Locate the cell with the specified text and output its [x, y] center coordinate. 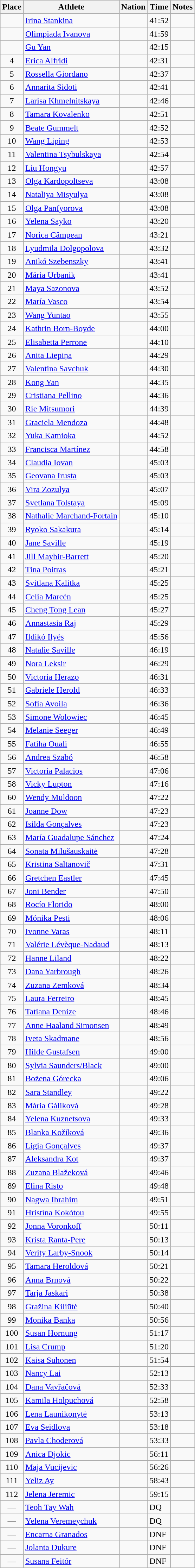
36 [12, 489]
46:55 [159, 744]
74 [12, 985]
Yelena Kuznetsova [71, 1119]
76 [12, 1012]
109 [12, 1454]
Liu Hongyu [71, 168]
Fatiha Ouali [71, 744]
Place [12, 7]
Gražina Kiliūtė [71, 1306]
Nora Leksir [71, 663]
46:29 [159, 663]
45:10 [159, 516]
9 [12, 127]
53:13 [159, 1413]
48:26 [159, 971]
44:10 [159, 342]
Notes [183, 7]
Melanie Seeger [71, 730]
44:39 [159, 409]
Elisabetta Perrone [71, 342]
44:48 [159, 422]
25 [12, 342]
92 [12, 1226]
Tamara Heroldová [71, 1266]
56 [12, 757]
52:58 [159, 1400]
62 [12, 824]
Kathrin Born-Boyde [71, 328]
49:28 [159, 1106]
Victoria Herazo [71, 677]
43:55 [159, 315]
Jane Saville [71, 543]
47:22 [159, 797]
32 [12, 436]
49:48 [159, 1186]
49:06 [159, 1079]
67 [12, 891]
103 [12, 1373]
45:20 [159, 556]
Kristina Saltanovič [71, 864]
29 [12, 396]
Hilde Gustafsen [71, 1052]
68 [12, 905]
64 [12, 851]
Mária Gáliková [71, 1106]
108 [12, 1440]
13 [12, 181]
48:00 [159, 905]
44:36 [159, 396]
Pavla Choderová [71, 1440]
María Vasco [71, 302]
47:06 [159, 770]
102 [12, 1360]
6 [12, 87]
52 [12, 704]
49:33 [159, 1119]
60 [12, 797]
85 [12, 1132]
42:41 [159, 87]
50:40 [159, 1306]
48:22 [159, 958]
Isilda Gonçalves [71, 824]
Jill Maybir-Barrett [71, 556]
45:29 [159, 623]
42:57 [159, 168]
42:52 [159, 127]
50:11 [159, 1226]
87 [12, 1159]
42:46 [159, 101]
Hanne Liland [71, 958]
43:54 [159, 302]
Svetlana Tolstaya [71, 503]
46:19 [159, 650]
Maja Vucijevic [71, 1467]
48:46 [159, 1012]
Maya Sazonova [71, 288]
Annastasia Raj [71, 623]
46:36 [159, 704]
Vira Zozulya [71, 489]
48:34 [159, 985]
107 [12, 1427]
45:09 [159, 503]
66 [12, 878]
Susana Feitór [71, 1561]
Rocío Florido [71, 905]
45:07 [159, 489]
Ivonne Varas [71, 931]
Ildikó Ilyés [71, 637]
Francisca Martínez [71, 449]
52:33 [159, 1387]
49:22 [159, 1092]
40 [12, 543]
Aleksandra Kot [71, 1159]
110 [12, 1467]
54 [12, 730]
37 [12, 503]
Cristiana Pellino [71, 396]
49:46 [159, 1172]
27 [12, 369]
112 [12, 1494]
Yeliz Ay [71, 1481]
41:59 [159, 34]
42:31 [159, 61]
16 [12, 221]
79 [12, 1052]
Sofia Avoila [71, 704]
Susan Hornung [71, 1333]
104 [12, 1387]
Joanne Dow [71, 811]
42:51 [159, 114]
53:18 [159, 1427]
45:27 [159, 610]
Kong Yan [71, 382]
71 [12, 945]
50:13 [159, 1239]
69 [12, 918]
61 [12, 811]
22 [12, 302]
Lena Launikonytė [71, 1413]
46:33 [159, 690]
Wang Yuntao [71, 315]
49:51 [159, 1199]
81 [12, 1079]
50:38 [159, 1293]
44:30 [159, 369]
Sylvia Saunders/Black [71, 1065]
35 [12, 476]
María Guadalupe Sánchez [71, 838]
Gretchen Eastler [71, 878]
30 [12, 409]
57 [12, 770]
14 [12, 195]
Jonna Voronkoff [71, 1226]
38 [12, 516]
Anne Haaland Simonsen [71, 1025]
15 [12, 208]
Tarja Jaskari [71, 1293]
Teoh Tay Wah [71, 1507]
84 [12, 1119]
47:31 [159, 864]
101 [12, 1347]
Verity Larby-Snook [71, 1253]
45:21 [159, 569]
44:52 [159, 436]
Olga Panfyorova [71, 208]
42:54 [159, 154]
8 [12, 114]
47:24 [159, 838]
42:15 [159, 47]
Wang Liping [71, 141]
44 [12, 597]
52:13 [159, 1373]
44:00 [159, 328]
11 [12, 154]
58:43 [159, 1481]
42:53 [159, 141]
Beate Gummelt [71, 127]
65 [12, 864]
Anna Brnová [71, 1280]
56:11 [159, 1454]
17 [12, 235]
50:22 [159, 1280]
Bożena Górecka [71, 1079]
Sonata Milušauskaitė [71, 851]
49:55 [159, 1213]
Anikó Szebenszky [71, 262]
48:45 [159, 998]
Nagwa Ibrahim [71, 1199]
73 [12, 971]
50:21 [159, 1266]
Yelena Veremeychuk [71, 1521]
Mónika Pesti [71, 918]
43:21 [159, 235]
Valentina Savchuk [71, 369]
Simone Wolowiec [71, 717]
44:58 [159, 449]
88 [12, 1172]
63 [12, 838]
48:49 [159, 1025]
51:54 [159, 1360]
50:56 [159, 1320]
99 [12, 1320]
Nataliya Misyulya [71, 195]
86 [12, 1146]
Monika Banka [71, 1320]
Erica Alfridi [71, 61]
43:32 [159, 248]
Tatiana Denize [71, 1012]
Rossella Giordano [71, 74]
34 [12, 462]
Cheng Tong Lean [71, 610]
82 [12, 1092]
48:06 [159, 918]
Norica Câmpean [71, 235]
106 [12, 1413]
39 [12, 529]
Ligia Gonçalves [71, 1146]
Victoria Palacios [71, 770]
43 [12, 583]
56:26 [159, 1467]
41 [12, 556]
Athlete [71, 7]
51 [12, 690]
Nancy Lai [71, 1373]
46:49 [159, 730]
47:28 [159, 851]
49 [12, 663]
Time [159, 7]
51:17 [159, 1333]
43:20 [159, 221]
Blanka Kožíková [71, 1132]
45:19 [159, 543]
Iveta Skadmane [71, 1039]
Jolanta Dukure [71, 1548]
Valérie Lévèque-Nadaud [71, 945]
Yuka Kamioka [71, 436]
80 [12, 1065]
44:35 [159, 382]
48:56 [159, 1039]
47:45 [159, 878]
46:31 [159, 677]
42 [12, 569]
Nation [133, 7]
95 [12, 1266]
45 [12, 610]
58 [12, 784]
Ryoko Sakakura [71, 529]
83 [12, 1106]
46 [12, 623]
10 [12, 141]
70 [12, 931]
Geovana Irusta [71, 476]
90 [12, 1199]
Anita Liepiņa [71, 355]
41:52 [159, 20]
Joni Bender [71, 891]
50:14 [159, 1253]
43:52 [159, 288]
Dana Yarbrough [71, 971]
97 [12, 1293]
18 [12, 248]
21 [12, 288]
91 [12, 1213]
Rie Mitsumori [71, 409]
23 [12, 315]
Gabriele Herold [71, 690]
42:37 [159, 74]
Krista Ranta-Pere [71, 1239]
48:13 [159, 945]
Hristína Kokótou [71, 1213]
Yelena Sayko [71, 221]
31 [12, 422]
Celia Marcén [71, 597]
105 [12, 1400]
26 [12, 355]
Graciela Mendoza [71, 422]
72 [12, 958]
47:50 [159, 891]
48:11 [159, 931]
111 [12, 1481]
Kaisa Suhonen [71, 1360]
51:20 [159, 1347]
Kamila Holpuchová [71, 1400]
5 [12, 74]
93 [12, 1239]
53:33 [159, 1440]
7 [12, 101]
Tamara Kovalenko [71, 114]
Nathalie Marchand-Fortain [71, 516]
78 [12, 1039]
Tina Poitras [71, 569]
49:36 [159, 1132]
Sara Standley [71, 1092]
45:14 [159, 529]
Lyudmila Dolgopolova [71, 248]
89 [12, 1186]
59:15 [159, 1494]
20 [12, 275]
Zuzana Zemková [71, 985]
47:16 [159, 784]
94 [12, 1253]
55 [12, 744]
98 [12, 1306]
4 [12, 61]
Dana Vavřačová [71, 1387]
33 [12, 449]
Gu Yan [71, 47]
Svitlana Kalitka [71, 583]
12 [12, 168]
77 [12, 1025]
Zuzana Blažeková [71, 1172]
46:58 [159, 757]
Lisa Crump [71, 1347]
Annarita Sidoti [71, 87]
Anica Djokic [71, 1454]
19 [12, 262]
Andrea Szabó [71, 757]
Vicky Lupton [71, 784]
Elina Risto [71, 1186]
Eva Seidlova [71, 1427]
53 [12, 717]
Jelena Jeremic [71, 1494]
24 [12, 328]
Wendy Muldoon [71, 797]
44:29 [159, 355]
Claudia Iovan [71, 462]
Mária Urbanik [71, 275]
Larisa Khmelnitskaya [71, 101]
48 [12, 650]
Valentina Tsybulskaya [71, 154]
Laura Ferreiro [71, 998]
45:56 [159, 637]
100 [12, 1333]
75 [12, 998]
Encarna Granados [71, 1534]
46:45 [159, 717]
Olimpiada Ivanova [71, 34]
28 [12, 382]
Natalie Saville [71, 650]
Irina Stankina [71, 20]
96 [12, 1280]
50 [12, 677]
47 [12, 637]
Olga Kardopoltseva [71, 181]
